Search for the cell housing the specified text and yield its [X, Y] center coordinate. 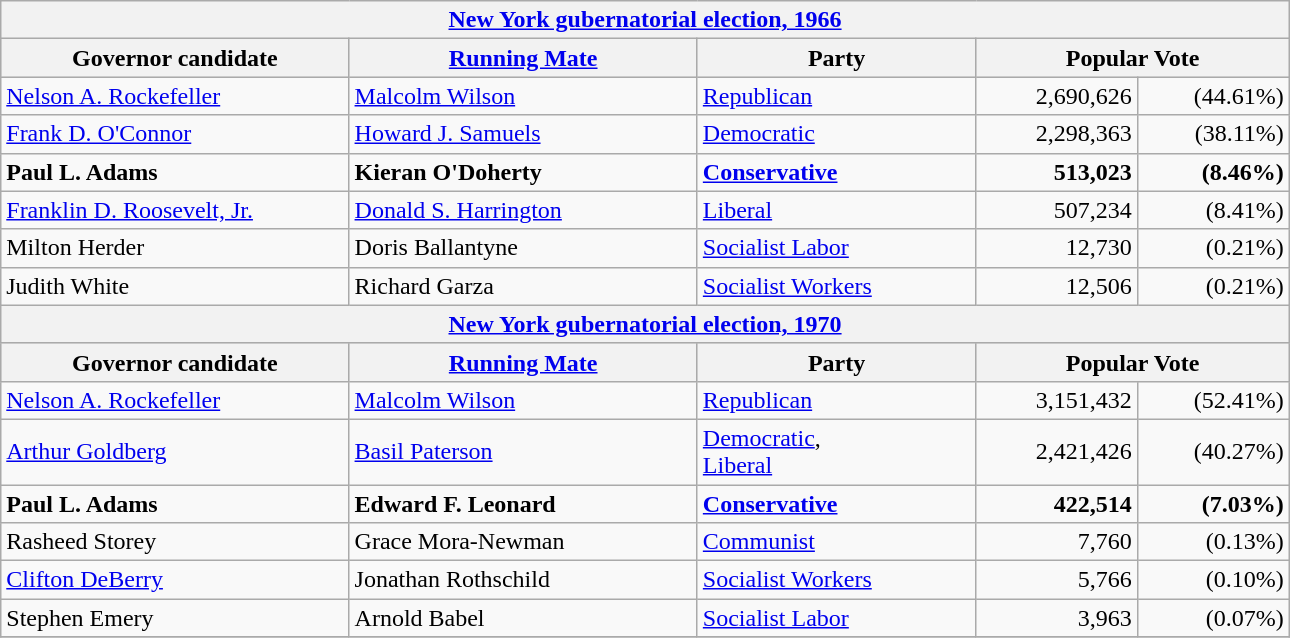
Jonathan Rothschild [523, 580]
Rasheed Storey [175, 542]
5,766 [1056, 580]
Howard J. Samuels [523, 134]
Donald S. Harrington [523, 210]
(0.10%) [1213, 580]
(8.46%) [1213, 172]
(7.03%) [1213, 503]
Frank D. O'Connor [175, 134]
2,421,426 [1056, 452]
422,514 [1056, 503]
Kieran O'Doherty [523, 172]
Arnold Babel [523, 618]
(52.41%) [1213, 400]
Grace Mora-Newman [523, 542]
(40.27%) [1213, 452]
(0.07%) [1213, 618]
(8.41%) [1213, 210]
(0.13%) [1213, 542]
Edward F. Leonard [523, 503]
Liberal [836, 210]
2,298,363 [1056, 134]
Doris Ballantyne [523, 248]
12,506 [1056, 286]
3,151,432 [1056, 400]
2,690,626 [1056, 96]
(38.11%) [1213, 134]
Milton Herder [175, 248]
Communist [836, 542]
Democratic [836, 134]
3,963 [1056, 618]
513,023 [1056, 172]
Judith White [175, 286]
507,234 [1056, 210]
Franklin D. Roosevelt, Jr. [175, 210]
7,760 [1056, 542]
12,730 [1056, 248]
(44.61%) [1213, 96]
Richard Garza [523, 286]
Stephen Emery [175, 618]
Democratic, Liberal [836, 452]
New York gubernatorial election, 1966 [646, 20]
Basil Paterson [523, 452]
Arthur Goldberg [175, 452]
Clifton DeBerry [175, 580]
New York gubernatorial election, 1970 [646, 324]
